Scan for the cell matching the given text and deliver its (X, Y) coordinate at center. 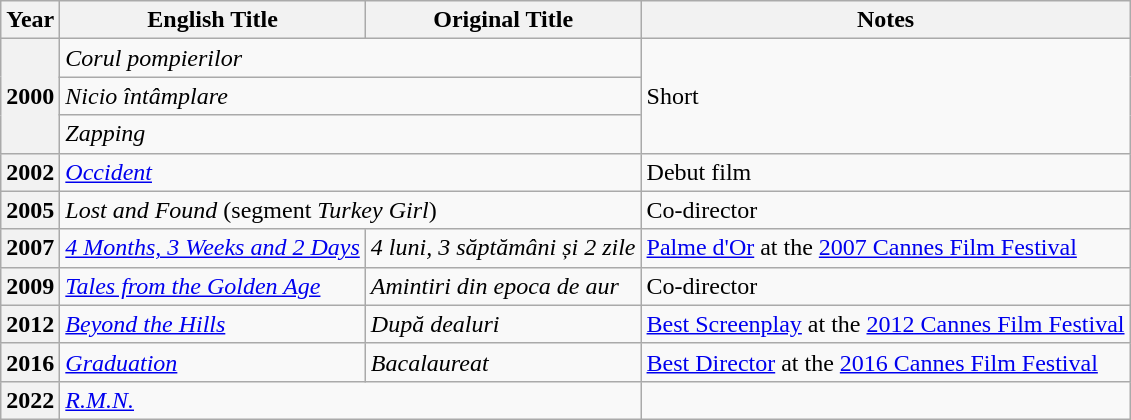
Original Title (503, 20)
Amintiri din epoca de aur (503, 286)
2022 (30, 400)
Notes (886, 20)
Bacalaureat (503, 362)
2012 (30, 324)
Lost and Found (segment Turkey Girl) (350, 210)
Beyond the Hills (212, 324)
Debut film (886, 172)
2009 (30, 286)
4 Months, 3 Weeks and 2 Days (212, 248)
Corul pompierilor (350, 58)
Tales from the Golden Age (212, 286)
2000 (30, 96)
4 luni, 3 săptămâni și 2 zile (503, 248)
Palme d'Or at the 2007 Cannes Film Festival (886, 248)
English Title (212, 20)
Graduation (212, 362)
Nicio întâmplare (350, 96)
2005 (30, 210)
2007 (30, 248)
După dealuri (503, 324)
Occident (350, 172)
Short (886, 96)
2016 (30, 362)
Year (30, 20)
Zapping (350, 134)
2002 (30, 172)
R.M.N. (350, 400)
Best Director at the 2016 Cannes Film Festival (886, 362)
Best Screenplay at the 2012 Cannes Film Festival (886, 324)
